Capture the cell that displays the provided text and extract its (X, Y) central coordinate. 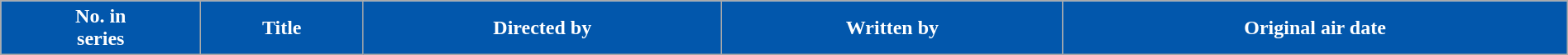
Title (282, 28)
No. inseries (101, 28)
Directed by (543, 28)
Original air date (1315, 28)
Written by (892, 28)
